Find where the given text appears and provide that cell's center as [x, y] coordinate. 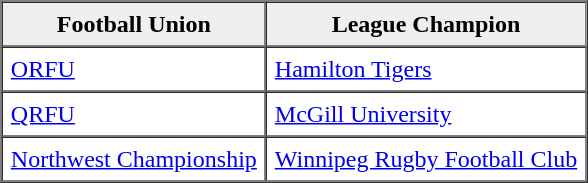
Football Union [134, 24]
Northwest Championship [134, 158]
McGill University [426, 114]
ORFU [134, 68]
QRFU [134, 114]
League Champion [426, 24]
Hamilton Tigers [426, 68]
Winnipeg Rugby Football Club [426, 158]
